Search for the cell housing the specified text and yield its [x, y] center coordinate. 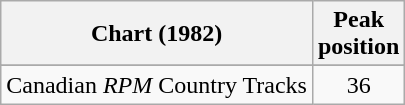
Peakposition [358, 34]
36 [358, 85]
Canadian RPM Country Tracks [157, 85]
Chart (1982) [157, 34]
